For the text-containing cell, return its midpoint in [X, Y] coordinate format. 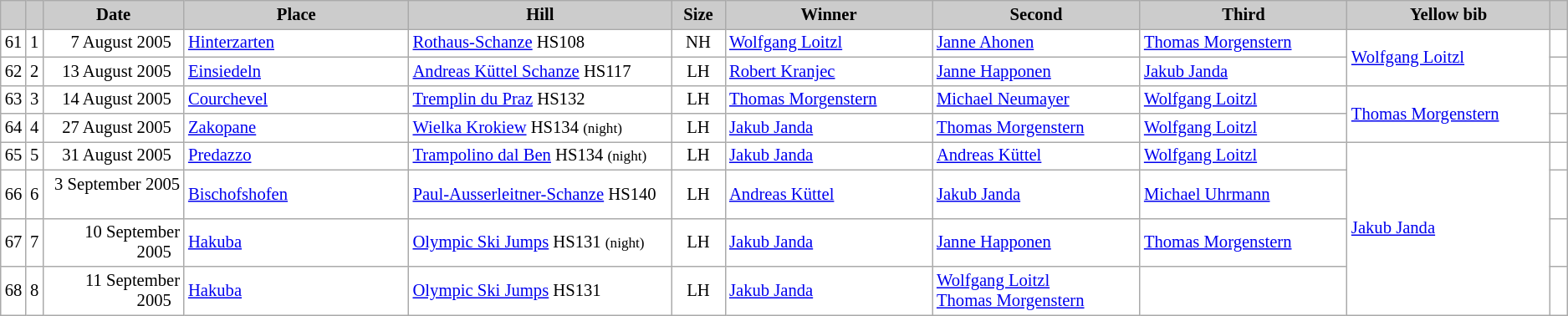
3 September 2005 [114, 194]
2 [34, 71]
Date [114, 14]
Michael Neumayer [1036, 99]
7 [34, 242]
13 August 2005 [114, 71]
Size [698, 14]
Andreas Küttel Schanze HS117 [540, 71]
63 [13, 99]
Olympic Ski Jumps HS131 (night) [540, 242]
Place [296, 14]
Janne Ahonen [1036, 43]
Robert Kranjec [829, 71]
Hinterzarten [296, 43]
Wolfgang Loitzl Thomas Morgenstern [1036, 290]
Yellow bib [1448, 14]
64 [13, 128]
7 August 2005 [114, 43]
5 [34, 155]
68 [13, 290]
62 [13, 71]
Michael Uhrmann [1244, 194]
Wielka Krokiew HS134 (night) [540, 128]
31 August 2005 [114, 155]
Zakopane [296, 128]
Winner [829, 14]
Third [1244, 14]
Paul-Ausserleitner-Schanze HS140 [540, 194]
Hill [540, 14]
4 [34, 128]
27 August 2005 [114, 128]
Tremplin du Praz HS132 [540, 99]
3 [34, 99]
NH [698, 43]
Predazzo [296, 155]
Bischofshofen [296, 194]
Rothaus-Schanze HS108 [540, 43]
Trampolino dal Ben HS134 (night) [540, 155]
Einsiedeln [296, 71]
Courchevel [296, 99]
8 [34, 290]
14 August 2005 [114, 99]
11 September 2005 [114, 290]
6 [34, 194]
65 [13, 155]
61 [13, 43]
1 [34, 43]
67 [13, 242]
Olympic Ski Jumps HS131 [540, 290]
66 [13, 194]
10 September 2005 [114, 242]
Second [1036, 14]
